Detect which cell encompasses the target text, then output its [X, Y] center coordinate. 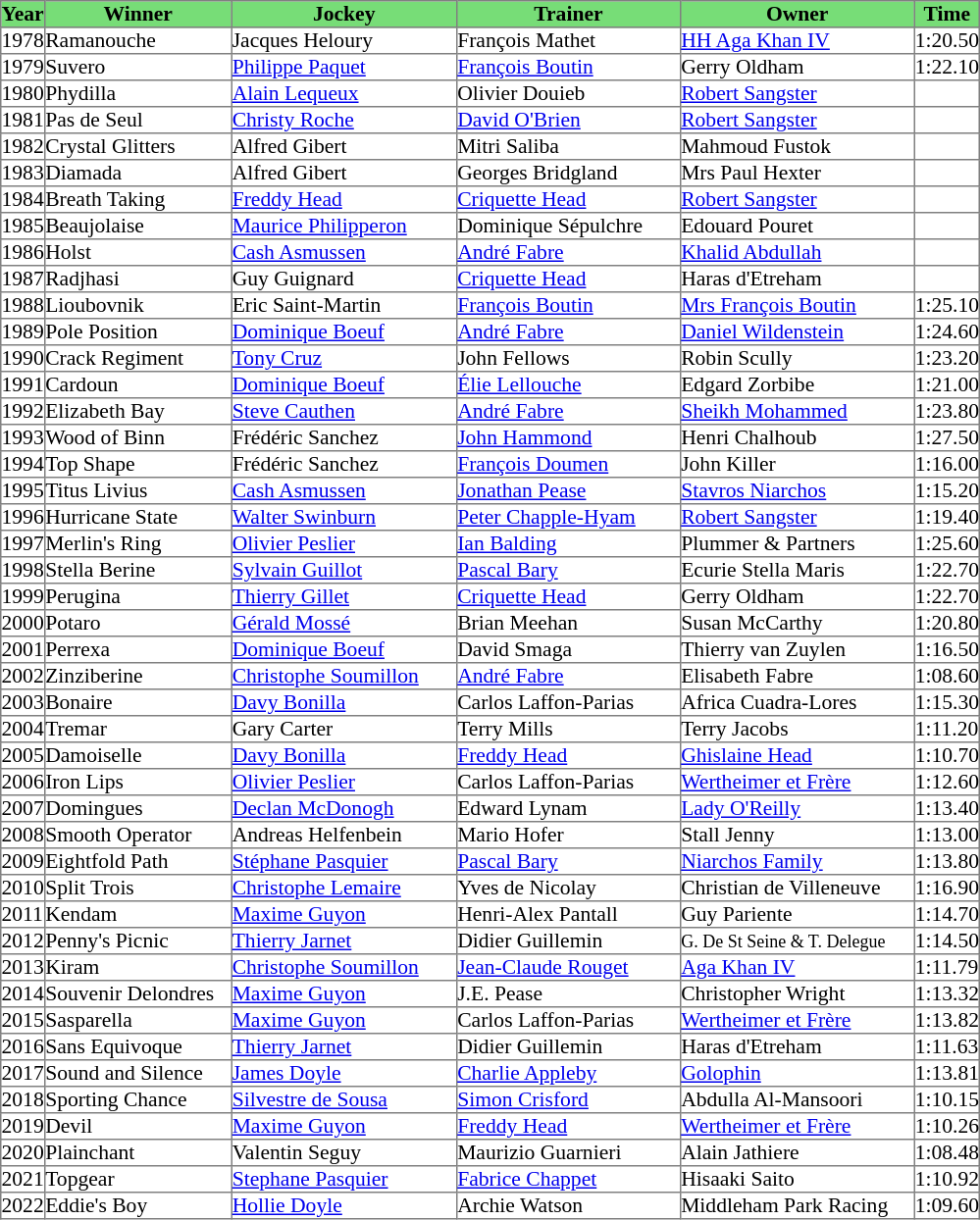
1:11.63 [948, 1047]
Golophin [797, 1073]
Sasparella [137, 1020]
2018 [24, 1100]
Jacques Heloury [344, 41]
1:22.10 [948, 67]
1:20.80 [948, 624]
1:13.82 [948, 1020]
Simon Crisford [568, 1100]
Sans Equivoque [137, 1047]
2007 [24, 808]
Dominique Sépulchre [568, 226]
James Doyle [344, 1073]
1985 [24, 226]
Phydilla [137, 94]
1:24.60 [948, 331]
Tremar [137, 730]
1:25.60 [948, 543]
1:15.20 [948, 490]
Guy Pariente [797, 914]
Thierry Gillet [344, 596]
1997 [24, 543]
Holst [137, 253]
1981 [24, 120]
2003 [24, 702]
Lady O'Reilly [797, 808]
1:10.15 [948, 1100]
Wood of Binn [137, 437]
Valentin Seguy [344, 1153]
Merlin's Ring [137, 543]
Iron Lips [137, 783]
Zinziberine [137, 677]
Henri Chalhoub [797, 437]
Khalid Abdullah [797, 253]
1:16.00 [948, 465]
Edgard Zorbibe [797, 384]
1:12.60 [948, 783]
Elizabeth Bay [137, 412]
2010 [24, 889]
1:14.70 [948, 914]
2021 [24, 1179]
Pole Position [137, 331]
Radjhasi [137, 279]
2000 [24, 624]
J.E. Pease [568, 994]
Daniel Wildenstein [797, 331]
1:15.30 [948, 702]
Smooth Operator [137, 836]
Fabrice Chappet [568, 1179]
1:25.10 [948, 306]
Domingues [137, 808]
Eightfold Path [137, 861]
Henri-Alex Pantall [568, 914]
1:13.40 [948, 808]
Sporting Chance [137, 1100]
Christy Roche [344, 120]
Cardoun [137, 384]
2019 [24, 1126]
1994 [24, 465]
Andreas Helfenbein [344, 836]
2013 [24, 967]
Edouard Pouret [797, 226]
Perrexa [137, 649]
1:11.20 [948, 730]
1:20.50 [948, 41]
Elisabeth Fabre [797, 677]
Hollie Doyle [344, 1206]
Stéphane Pasquier [344, 861]
1999 [24, 596]
Breath Taking [137, 200]
HH Aga Khan IV [797, 41]
2001 [24, 649]
1:23.80 [948, 412]
Susan McCarthy [797, 624]
1990 [24, 359]
1993 [24, 437]
Gérald Mossé [344, 624]
Mario Hofer [568, 836]
Aga Khan IV [797, 967]
Guy Guignard [344, 279]
Hisaaki Saito [797, 1179]
Trainer [568, 14]
Kiram [137, 967]
Potaro [137, 624]
1:16.50 [948, 649]
1:13.81 [948, 1073]
Year [24, 14]
1:13.00 [948, 836]
John Hammond [568, 437]
1:09.60 [948, 1206]
Stella Berine [137, 571]
Steve Cauthen [344, 412]
1:10.70 [948, 755]
1:08.60 [948, 677]
2014 [24, 994]
Lioubovnik [137, 306]
1992 [24, 412]
1984 [24, 200]
Ghislaine Head [797, 755]
Plainchant [137, 1153]
2022 [24, 1206]
Perugina [137, 596]
David O'Brien [568, 120]
Christopher Wright [797, 994]
Sound and Silence [137, 1073]
Jean-Claude Rouget [568, 967]
Topgear [137, 1179]
John Fellows [568, 359]
Bonaire [137, 702]
John Killer [797, 465]
Winner [137, 14]
2015 [24, 1020]
Kendam [137, 914]
Top Shape [137, 465]
Mahmoud Fustok [797, 147]
1979 [24, 67]
Suvero [137, 67]
Split Trois [137, 889]
Philippe Paquet [344, 67]
2005 [24, 755]
Jonathan Pease [568, 490]
Damoiselle [137, 755]
Mrs Paul Hexter [797, 173]
2012 [24, 941]
Diamada [137, 173]
David Smaga [568, 649]
Alain Jathiere [797, 1153]
2004 [24, 730]
Élie Lellouche [568, 384]
2017 [24, 1073]
1:10.92 [948, 1179]
1:27.50 [948, 437]
Crystal Glitters [137, 147]
Pas de Seul [137, 120]
Niarchos Family [797, 861]
Ecurie Stella Maris [797, 571]
Time [948, 14]
Titus Livius [137, 490]
1987 [24, 279]
2020 [24, 1153]
François Mathet [568, 41]
Brian Meehan [568, 624]
1:21.00 [948, 384]
2006 [24, 783]
1978 [24, 41]
Middleham Park Racing [797, 1206]
1991 [24, 384]
Alain Lequeux [344, 94]
1:14.50 [948, 941]
Maurice Philipperon [344, 226]
2009 [24, 861]
Walter Swinburn [344, 518]
Mitri Saliba [568, 147]
Ramanouche [137, 41]
Charlie Appleby [568, 1073]
Declan McDonogh [344, 808]
Yves de Nicolay [568, 889]
Hurricane State [137, 518]
François Doumen [568, 465]
Penny's Picnic [137, 941]
2011 [24, 914]
Sylvain Guillot [344, 571]
Souvenir Delondres [137, 994]
Mrs François Boutin [797, 306]
Owner [797, 14]
Crack Regiment [137, 359]
Beaujolaise [137, 226]
1:13.80 [948, 861]
Christian de Villeneuve [797, 889]
Devil [137, 1126]
1996 [24, 518]
1:10.26 [948, 1126]
Africa Cuadra-Lores [797, 702]
Stall Jenny [797, 836]
Ian Balding [568, 543]
1995 [24, 490]
Stephane Pasquier [344, 1179]
1989 [24, 331]
1982 [24, 147]
1:23.20 [948, 359]
1:13.32 [948, 994]
1:08.48 [948, 1153]
Archie Watson [568, 1206]
Abdulla Al-Mansoori [797, 1100]
Tony Cruz [344, 359]
Thierry van Zuylen [797, 649]
Stavros Niarchos [797, 490]
Jockey [344, 14]
1:16.90 [948, 889]
1:11.79 [948, 967]
Robin Scully [797, 359]
1980 [24, 94]
Edward Lynam [568, 808]
1983 [24, 173]
2016 [24, 1047]
2002 [24, 677]
Silvestre de Sousa [344, 1100]
Terry Mills [568, 730]
1986 [24, 253]
Eric Saint-Martin [344, 306]
Plummer & Partners [797, 543]
Georges Bridgland [568, 173]
1998 [24, 571]
Maurizio Guarnieri [568, 1153]
Christophe Lemaire [344, 889]
Eddie's Boy [137, 1206]
Olivier Douieb [568, 94]
1:19.40 [948, 518]
Gary Carter [344, 730]
G. De St Seine & T. Delegue [797, 941]
Peter Chapple-Hyam [568, 518]
Terry Jacobs [797, 730]
1988 [24, 306]
2008 [24, 836]
Sheikh Mohammed [797, 412]
